For the text-containing cell, return its midpoint in (X, Y) coordinate format. 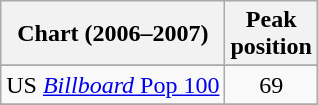
69 (271, 85)
Chart (2006–2007) (113, 34)
Peakposition (271, 34)
US Billboard Pop 100 (113, 85)
